Pinpoint the cell where the given text exists, returning its [X, Y] midpoint coordinate. 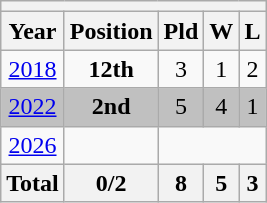
Pld [181, 31]
Total [33, 183]
2nd [111, 107]
2026 [33, 145]
12th [111, 69]
W [222, 31]
2022 [33, 107]
0/2 [111, 183]
Position [111, 31]
2 [252, 69]
Year [33, 31]
4 [222, 107]
2018 [33, 69]
8 [181, 183]
L [252, 31]
